Locate the cell with the specified text and output its [X, Y] center coordinate. 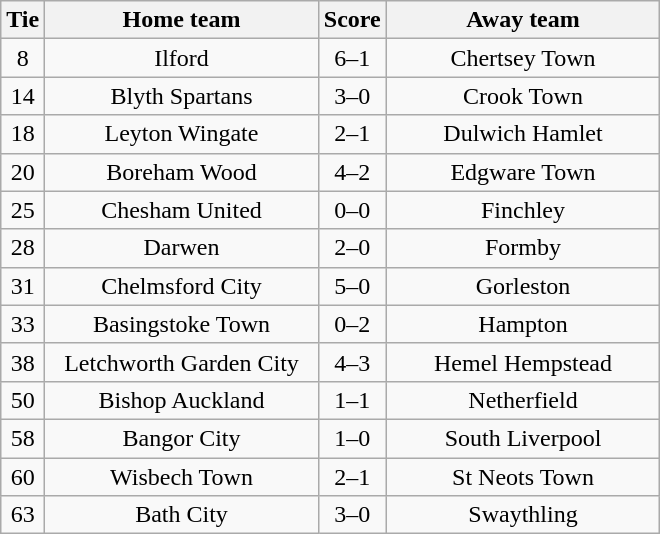
25 [23, 210]
4–2 [352, 172]
50 [23, 400]
5–0 [352, 286]
Chesham United [182, 210]
South Liverpool [523, 438]
63 [23, 515]
Leyton Wingate [182, 134]
Bangor City [182, 438]
Ilford [182, 58]
28 [23, 248]
Tie [23, 20]
Bishop Auckland [182, 400]
St Neots Town [523, 477]
Netherfield [523, 400]
18 [23, 134]
Away team [523, 20]
0–2 [352, 324]
20 [23, 172]
2–0 [352, 248]
33 [23, 324]
Score [352, 20]
Finchley [523, 210]
4–3 [352, 362]
Wisbech Town [182, 477]
58 [23, 438]
38 [23, 362]
Crook Town [523, 96]
Blyth Spartans [182, 96]
Bath City [182, 515]
Dulwich Hamlet [523, 134]
Chertsey Town [523, 58]
Formby [523, 248]
Darwen [182, 248]
14 [23, 96]
60 [23, 477]
Swaythling [523, 515]
Boreham Wood [182, 172]
Hemel Hempstead [523, 362]
Basingstoke Town [182, 324]
0–0 [352, 210]
Hampton [523, 324]
1–0 [352, 438]
1–1 [352, 400]
Home team [182, 20]
Chelmsford City [182, 286]
Edgware Town [523, 172]
6–1 [352, 58]
Gorleston [523, 286]
31 [23, 286]
8 [23, 58]
Letchworth Garden City [182, 362]
